Search for the cell housing the specified text and yield its [X, Y] center coordinate. 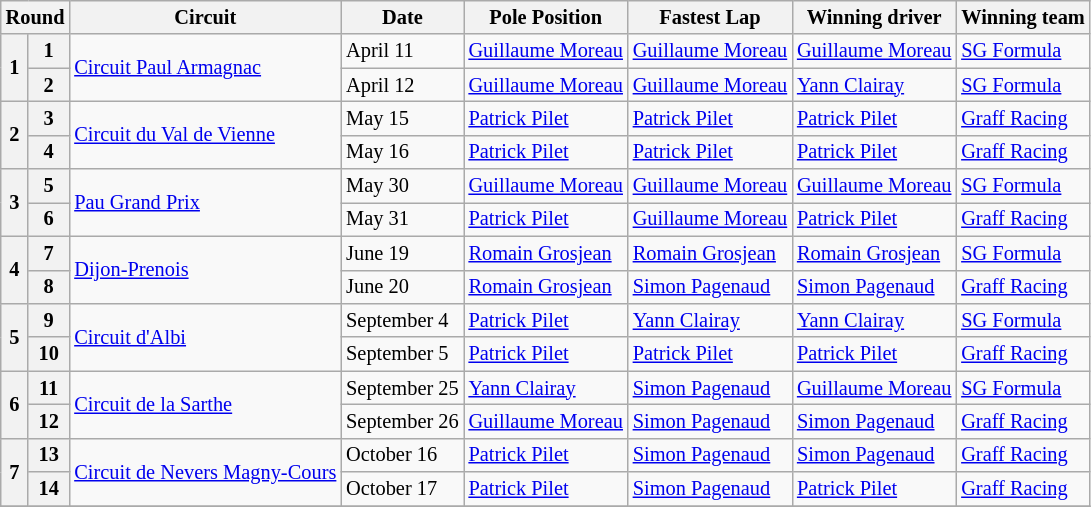
Round [36, 17]
Circuit du Val de Vienne [205, 134]
May 15 [402, 118]
Winning driver [874, 17]
Circuit [205, 17]
Circuit Paul Armagnac [205, 68]
Circuit de la Sarthe [205, 404]
October 16 [402, 455]
13 [48, 455]
Pole Position [546, 17]
12 [48, 421]
April 12 [402, 85]
October 17 [402, 489]
May 31 [402, 219]
Winning team [1022, 17]
September 26 [402, 421]
Circuit de Nevers Magny-Cours [205, 472]
April 11 [402, 51]
Date [402, 17]
9 [48, 320]
September 4 [402, 320]
Fastest Lap [710, 17]
11 [48, 388]
June 19 [402, 253]
Pau Grand Prix [205, 202]
May 16 [402, 152]
10 [48, 354]
14 [48, 489]
Dijon-Prenois [205, 270]
8 [48, 287]
Circuit d'Albi [205, 336]
June 20 [402, 287]
September 25 [402, 388]
May 30 [402, 186]
September 5 [402, 354]
